Return the [x, y] coordinate for the center point of the cell that contains the specified text.  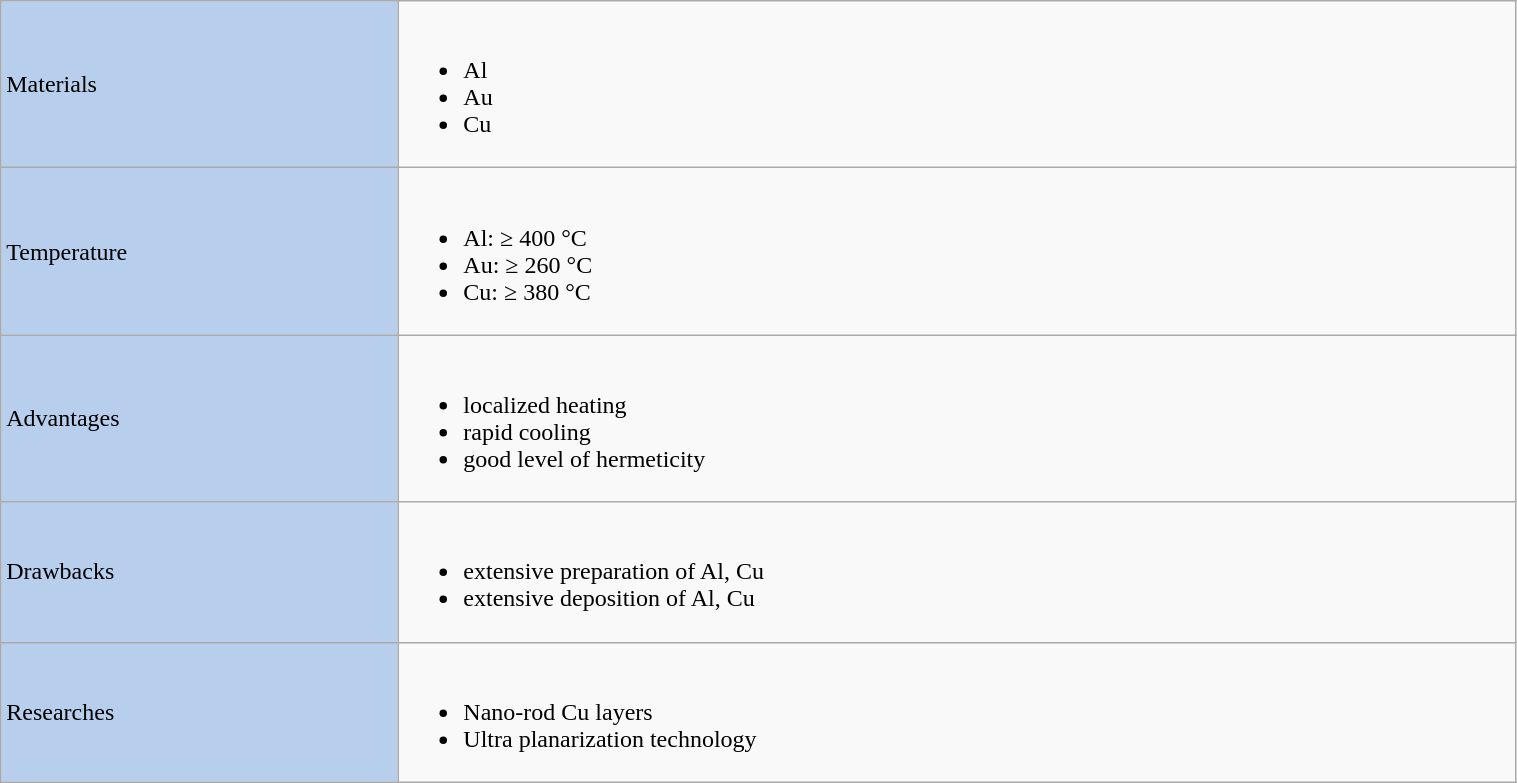
localized heatingrapid coolinggood level of hermeticity [957, 418]
Al: ≥ 400 °CAu: ≥ 260 °CCu: ≥ 380 °C [957, 252]
Advantages [200, 418]
extensive preparation of Al, Cuextensive deposition of Al, Cu [957, 572]
Materials [200, 84]
Drawbacks [200, 572]
AlAuCu [957, 84]
Nano-rod Cu layersUltra planarization technology [957, 712]
Temperature [200, 252]
Researches [200, 712]
